Detect which cell encompasses the target text, then output its [X, Y] center coordinate. 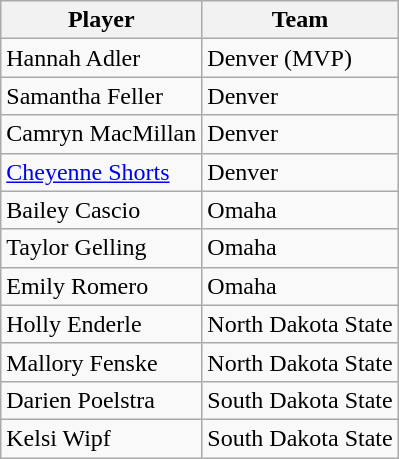
Cheyenne Shorts [102, 172]
Denver (MVP) [300, 58]
Samantha Feller [102, 96]
Kelsi Wipf [102, 438]
Player [102, 20]
Team [300, 20]
Emily Romero [102, 286]
Camryn MacMillan [102, 134]
Bailey Cascio [102, 210]
Mallory Fenske [102, 362]
Hannah Adler [102, 58]
Darien Poelstra [102, 400]
Taylor Gelling [102, 248]
Holly Enderle [102, 324]
